Capture the cell that displays the provided text and extract its [X, Y] central coordinate. 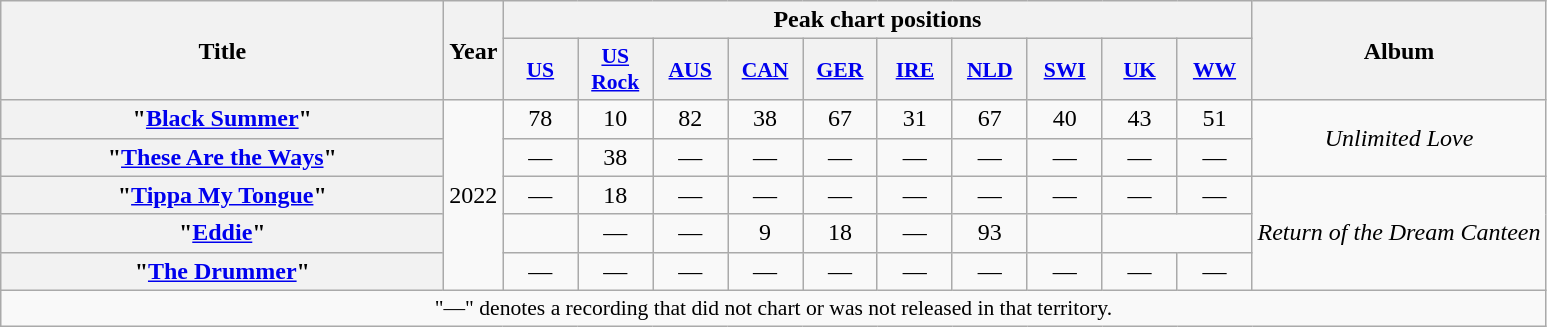
CAN [766, 70]
"Tippa My Tongue" [222, 195]
"—" denotes a recording that did not chart or was not released in that territory. [774, 308]
Year [474, 50]
Peak chart positions [878, 20]
82 [690, 119]
"The Drummer" [222, 271]
GER [840, 70]
93 [990, 233]
USRock [616, 70]
2022 [474, 195]
WW [1214, 70]
Unlimited Love [1399, 138]
NLD [990, 70]
AUS [690, 70]
US [540, 70]
Return of the Dream Canteen [1399, 233]
78 [540, 119]
IRE [914, 70]
31 [914, 119]
40 [1064, 119]
Album [1399, 50]
43 [1140, 119]
SWI [1064, 70]
"Eddie" [222, 233]
51 [1214, 119]
Title [222, 50]
UK [1140, 70]
"These Are the Ways" [222, 157]
10 [616, 119]
"Black Summer" [222, 119]
9 [766, 233]
